Search for the cell housing the specified text and yield its (X, Y) center coordinate. 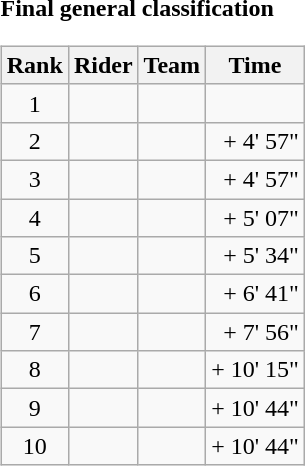
3 (34, 179)
Team (172, 65)
+ 10' 15" (256, 370)
4 (34, 217)
1 (34, 103)
8 (34, 370)
+ 6' 41" (256, 294)
6 (34, 294)
7 (34, 332)
Rider (103, 65)
+ 7' 56" (256, 332)
Rank (34, 65)
10 (34, 446)
5 (34, 256)
+ 5' 34" (256, 256)
Time (256, 65)
2 (34, 141)
+ 5' 07" (256, 217)
9 (34, 408)
